Output the [x, y] coordinate of the center of the cell containing the given text.  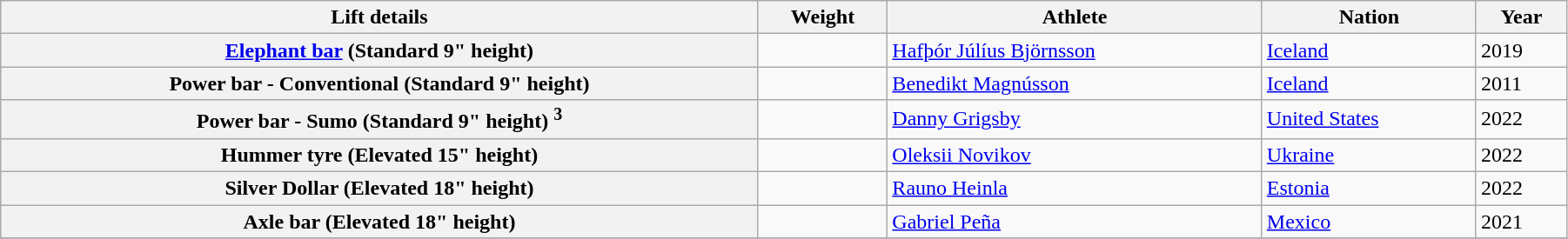
2011 [1521, 83]
Nation [1369, 17]
Benedikt Magnússon [1075, 83]
Lift details [379, 17]
2019 [1521, 50]
United States [1369, 120]
Athlete [1075, 17]
2021 [1521, 222]
Mexico [1369, 222]
Gabriel Peña [1075, 222]
Power bar - Conventional (Standard 9" height) [379, 83]
Ukraine [1369, 155]
Danny Grigsby [1075, 120]
Elephant bar (Standard 9" height) [379, 50]
Weight [823, 17]
Estonia [1369, 189]
Rauno Heinla [1075, 189]
Hafþór Júlíus Björnsson [1075, 50]
Silver Dollar (Elevated 18" height) [379, 189]
Hummer tyre (Elevated 15" height) [379, 155]
Axle bar (Elevated 18" height) [379, 222]
Oleksii Novikov [1075, 155]
Year [1521, 17]
Power bar - Sumo (Standard 9" height) 3 [379, 120]
